Output the [X, Y] coordinate of the center of the cell containing the given text.  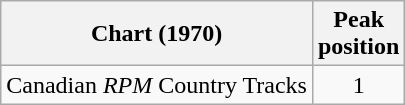
Canadian RPM Country Tracks [157, 85]
Peakposition [358, 34]
1 [358, 85]
Chart (1970) [157, 34]
